Return [X, Y] of the center of cell containing provided text 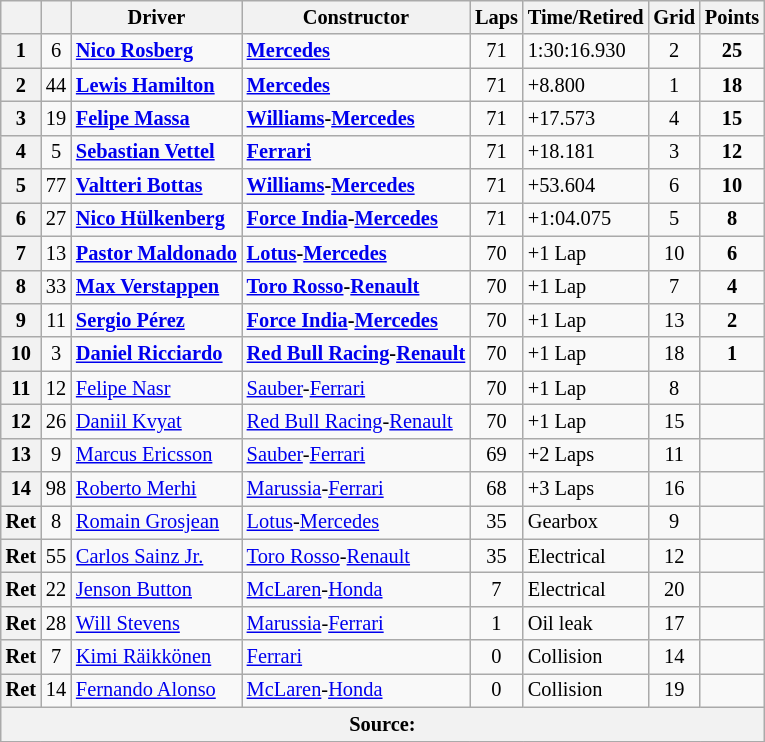
Lewis Hamilton [156, 85]
Fernando Alonso [156, 690]
68 [496, 489]
55 [56, 556]
Kimi Räikkönen [156, 657]
Nico Rosberg [156, 51]
33 [56, 287]
Felipe Nasr [156, 388]
Constructor [356, 17]
+2 Laps [586, 455]
+8.800 [586, 85]
Will Stevens [156, 623]
Felipe Massa [156, 118]
28 [56, 623]
16 [674, 489]
Laps [496, 17]
98 [56, 489]
77 [56, 186]
Jenson Button [156, 589]
Romain Grosjean [156, 522]
Time/Retired [586, 17]
Pastor Maldonado [156, 253]
27 [56, 219]
25 [732, 51]
+17.573 [586, 118]
Sebastian Vettel [156, 152]
+18.181 [586, 152]
Grid [674, 17]
Carlos Sainz Jr. [156, 556]
26 [56, 421]
Valtteri Bottas [156, 186]
69 [496, 455]
Max Verstappen [156, 287]
Nico Hülkenberg [156, 219]
17 [674, 623]
Points [732, 17]
1:30:16.930 [586, 51]
Driver [156, 17]
20 [674, 589]
Daniel Ricciardo [156, 354]
Gearbox [586, 522]
+1:04.075 [586, 219]
Sergio Pérez [156, 320]
Source: [382, 724]
Daniil Kvyat [156, 421]
Oil leak [586, 623]
+53.604 [586, 186]
Roberto Merhi [156, 489]
+3 Laps [586, 489]
Marcus Ericsson [156, 455]
22 [56, 589]
44 [56, 85]
